Find where the given text appears and provide that cell's center as (x, y) coordinate. 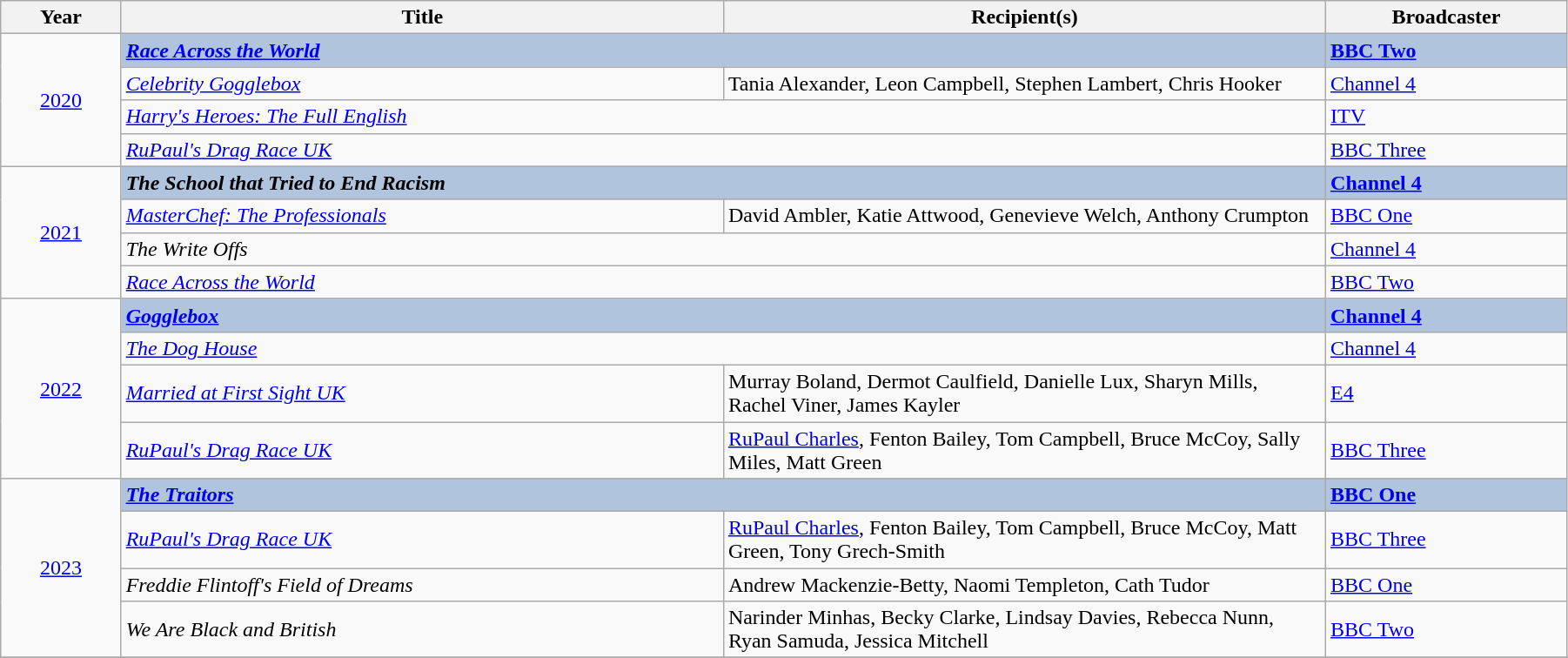
E4 (1446, 393)
Year (61, 17)
Recipient(s) (1024, 17)
Narinder Minhas, Becky Clarke, Lindsay Davies, Rebecca Nunn, Ryan Samuda, Jessica Mitchell (1024, 630)
Tania Alexander, Leon Campbell, Stephen Lambert, Chris Hooker (1024, 84)
ITV (1446, 117)
MasterChef: The Professionals (422, 216)
Celebrity Gogglebox (422, 84)
The School that Tried to End Racism (723, 183)
RuPaul Charles, Fenton Bailey, Tom Campbell, Bruce McCoy, Matt Green, Tony Grech-Smith (1024, 540)
RuPaul Charles, Fenton Bailey, Tom Campbell, Bruce McCoy, Sally Miles, Matt Green (1024, 449)
Broadcaster (1446, 17)
Andrew Mackenzie-Betty, Naomi Templeton, Cath Tudor (1024, 585)
Murray Boland, Dermot Caulfield, Danielle Lux, Sharyn Mills, Rachel Viner, James Kayler (1024, 393)
The Dog House (723, 348)
Gogglebox (723, 315)
2022 (61, 388)
2020 (61, 100)
Freddie Flintoff's Field of Dreams (422, 585)
We Are Black and British (422, 630)
2021 (61, 232)
2023 (61, 568)
The Write Offs (723, 249)
David Ambler, Katie Attwood, Genevieve Welch, Anthony Crumpton (1024, 216)
Married at First Sight UK (422, 393)
Harry's Heroes: The Full English (723, 117)
The Traitors (723, 495)
Title (422, 17)
